Find where the given text appears and provide that cell's center as (X, Y) coordinate. 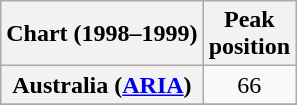
66 (249, 85)
Chart (1998–1999) (102, 34)
Peakposition (249, 34)
Australia (ARIA) (102, 85)
